Output the [X, Y] coordinate of the center of the cell containing the given text.  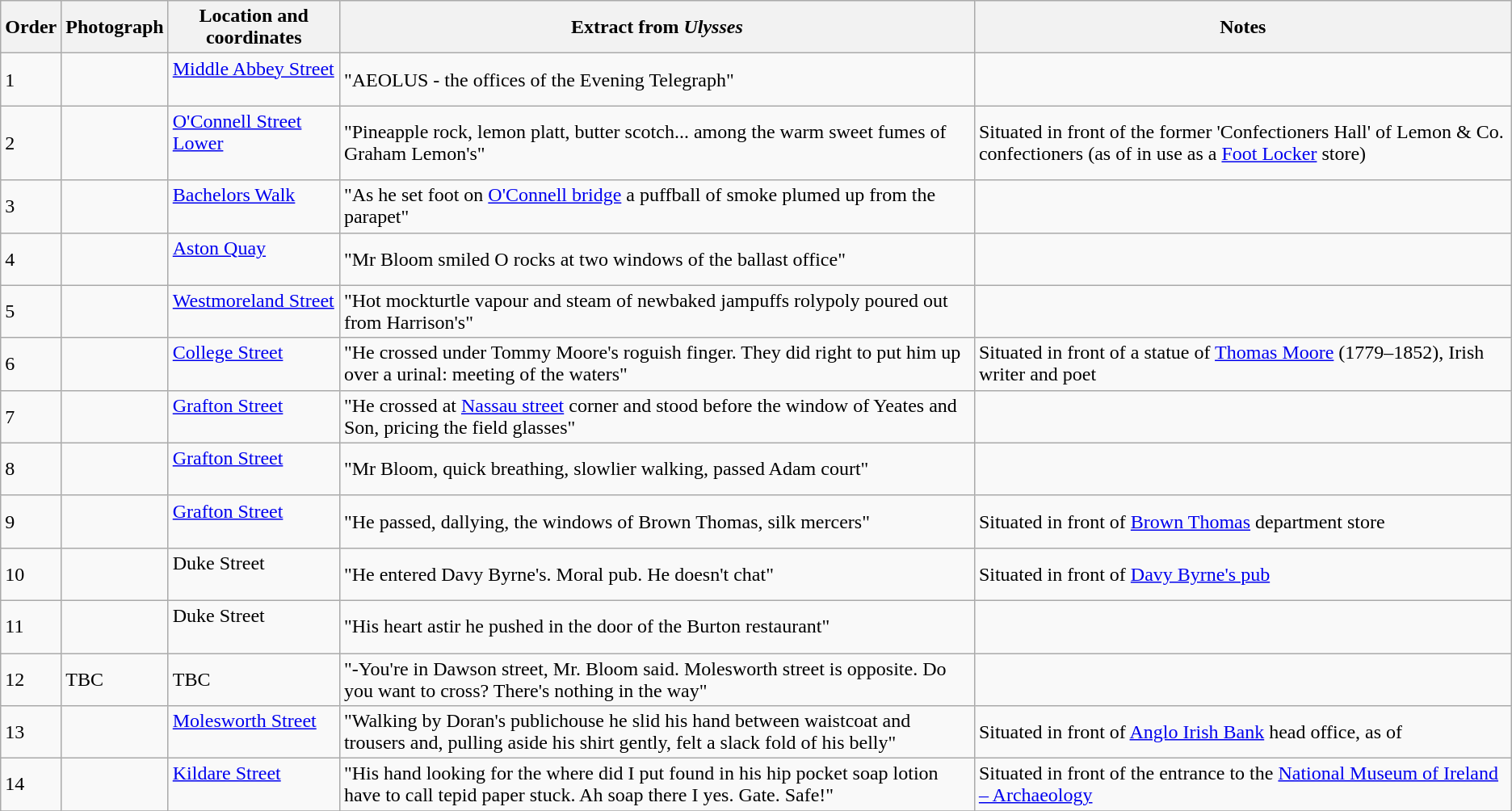
Situated in front of Davy Byrne's pub [1242, 574]
8 [31, 469]
4 [31, 258]
6 [31, 363]
Situated in front of the entrance to the National Museum of Ireland – Archaeology [1242, 785]
"Walking by Doran's publichouse he slid his hand between waistcoat and trousers and, pulling aside his shirt gently, felt a slack fold of his belly" [657, 732]
7 [31, 417]
Middle Abbey Street [254, 79]
"AEOLUS - the offices of the Evening Telegraph" [657, 79]
Order [31, 27]
"Pineapple rock, lemon platt, butter scotch... among the warm sweet fumes of Graham Lemon's" [657, 143]
10 [31, 574]
Situated in front of Anglo Irish Bank head office, as of [1242, 732]
"He crossed at Nassau street corner and stood before the window of Yeates and Son, pricing the field glasses" [657, 417]
Situated in front of Brown Thomas department store [1242, 522]
"Hot mockturtle vapour and steam of newbaked jampuffs rolypoly poured out from Harrison's" [657, 312]
Location and coordinates [254, 27]
"He crossed under Tommy Moore's roguish finger. They did right to put him up over a urinal: meeting of the waters" [657, 363]
3 [31, 207]
Extract from Ulysses [657, 27]
"As he set foot on O'Connell bridge a puffball of smoke plumed up from the parapet" [657, 207]
"He passed, dallying, the windows of Brown Thomas, silk mercers" [657, 522]
"He entered Davy Byrne's. Moral pub. He doesn't chat" [657, 574]
"His hand looking for the where did I put found in his hip pocket soap lotion have to call tepid paper stuck. Ah soap there I yes. Gate. Safe!" [657, 785]
11 [31, 627]
Situated in front of a statue of Thomas Moore (1779–1852), Irish writer and poet [1242, 363]
1 [31, 79]
Kildare Street [254, 785]
"Mr Bloom smiled O rocks at two windows of the ballast office" [657, 258]
College Street [254, 363]
9 [31, 522]
13 [31, 732]
Molesworth Street [254, 732]
Situated in front of the former 'Confectioners Hall' of Lemon & Co. confectioners (as of in use as a Foot Locker store) [1242, 143]
"His heart astir he pushed in the door of the Burton restaurant" [657, 627]
Photograph [115, 27]
Westmoreland Street [254, 312]
12 [31, 679]
O'Connell Street Lower [254, 143]
5 [31, 312]
14 [31, 785]
"-You're in Dawson street, Mr. Bloom said. Molesworth street is opposite. Do you want to cross? There's nothing in the way" [657, 679]
Bachelors Walk [254, 207]
2 [31, 143]
"Mr Bloom, quick breathing, slowlier walking, passed Adam court" [657, 469]
Aston Quay [254, 258]
Notes [1242, 27]
